Identify which cell holds the provided text, then report its [x, y] central coordinate. 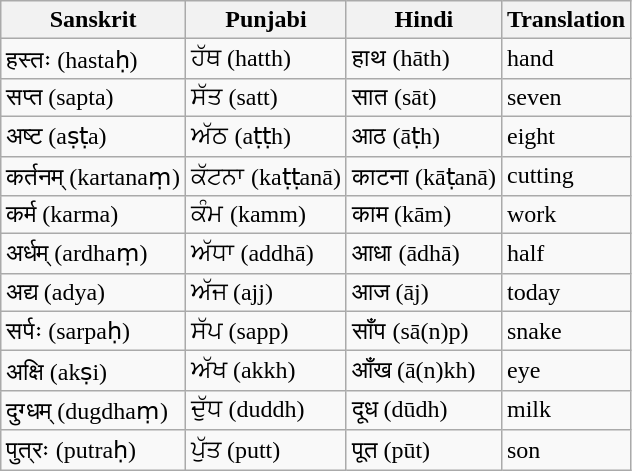
कर्म (karma) [94, 215]
आधा (ādhā) [424, 254]
आठ (āṭh) [424, 136]
work [566, 215]
सात (sāt) [424, 97]
eye [566, 371]
अद्य (adya) [94, 292]
today [566, 292]
दूध (dūdh) [424, 410]
ਦੁੱਧ (duddh) [266, 410]
पुत्रः (putraḥ) [94, 450]
ਅੱਜ (ajj) [266, 292]
कर्तनम् (kartanaṃ) [94, 176]
अर्धम् (ardhaṃ) [94, 254]
ਅੱਠ (aṭṭh) [266, 136]
ਅੱਖ (akkh) [266, 371]
Hindi [424, 20]
Sanskrit [94, 20]
ਹੱਥ (hatth) [266, 59]
ਕੰਮ (kamm) [266, 215]
अष्ट (aṣṭa) [94, 136]
काम (kām) [424, 215]
hand [566, 59]
ਸੱਤ (satt) [266, 97]
seven [566, 97]
दुग्धम् (dugdhaṃ) [94, 410]
Punjabi [266, 20]
ਅੱਧਾ (addhā) [266, 254]
ਸੱਪ (sapp) [266, 331]
अक्षि (akṣi) [94, 371]
सर्पः (sarpaḥ) [94, 331]
आज (āj) [424, 292]
काटना (kāṭanā) [424, 176]
ਕੱਟਨਾ (kaṭṭanā) [266, 176]
ਪੁੱਤ (putt) [266, 450]
snake [566, 331]
Translation [566, 20]
पूत (pūt) [424, 450]
साँप (sā(n)p) [424, 331]
half [566, 254]
हाथ (hāth) [424, 59]
son [566, 450]
सप्त (sapta) [94, 97]
आँख (ā(n)kh) [424, 371]
हस्तः (hastaḥ) [94, 59]
milk [566, 410]
eight [566, 136]
cutting [566, 176]
